Capture the cell that displays the provided text and extract its (x, y) central coordinate. 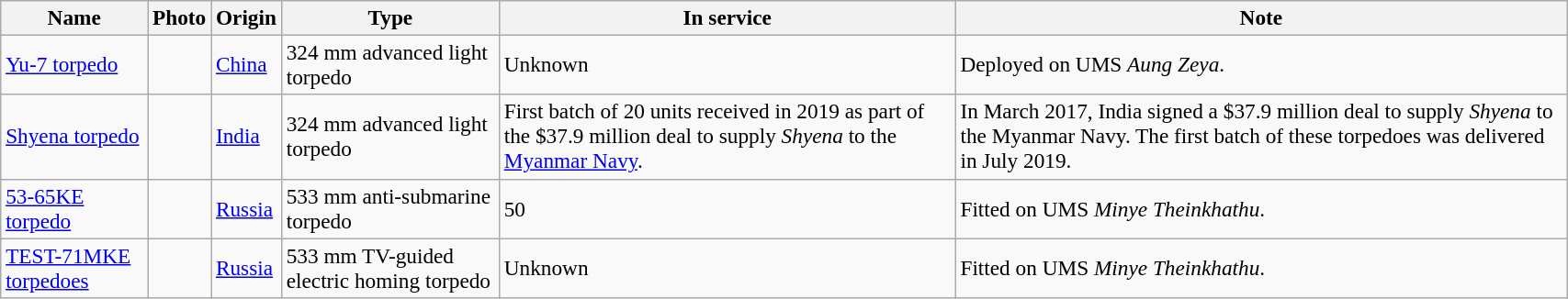
533 mm TV-guided electric homing torpedo (389, 268)
China (246, 64)
Yu-7 torpedo (74, 64)
Shyena torpedo (74, 137)
In service (728, 17)
533 mm anti-submarine torpedo (389, 209)
Deployed on UMS Aung Zeya. (1261, 64)
50 (728, 209)
India (246, 137)
Type (389, 17)
Note (1261, 17)
Photo (180, 17)
In March 2017, India signed a $37.9 million deal to supply Shyena to the Myanmar Navy. The first batch of these torpedoes was delivered in July 2019. (1261, 137)
Origin (246, 17)
First batch of 20 units received in 2019 as part of the $37.9 million deal to supply Shyena to the Myanmar Navy. (728, 137)
TEST-71MKE torpedoes (74, 268)
53-65KE torpedo (74, 209)
Name (74, 17)
